Output the (x, y) coordinate of the center of the cell containing the given text.  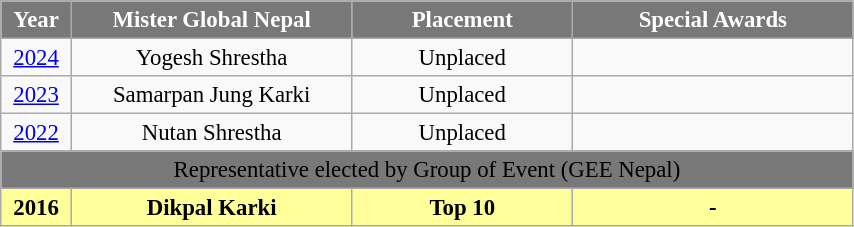
Mister Global Nepal (212, 20)
Representative elected by Group of Event (GEE Nepal) (427, 170)
Year (36, 20)
Samarpan Jung Karki (212, 95)
2016 (36, 208)
- (714, 208)
Special Awards (714, 20)
Yogesh Shrestha (212, 58)
2023 (36, 95)
Top 10 (462, 208)
Dikpal Karki (212, 208)
2024 (36, 58)
Nutan Shrestha (212, 133)
Placement (462, 20)
2022 (36, 133)
